Output the [X, Y] coordinate of the center of the cell containing the given text.  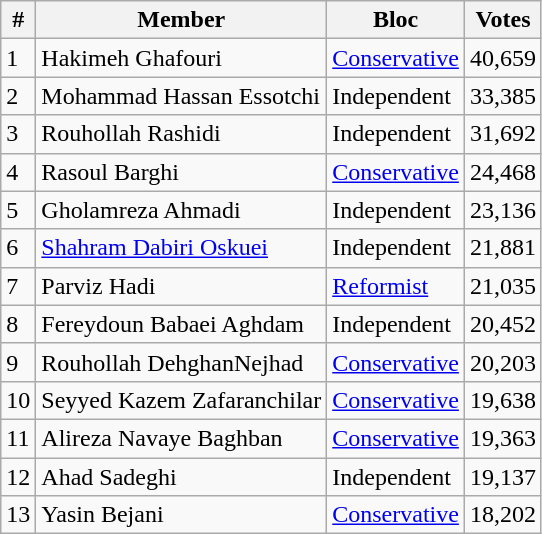
31,692 [502, 134]
23,136 [502, 210]
6 [18, 248]
19,137 [502, 477]
Votes [502, 20]
12 [18, 477]
1 [18, 58]
Gholamreza Ahmadi [182, 210]
11 [18, 438]
5 [18, 210]
8 [18, 324]
3 [18, 134]
Reformist [396, 286]
20,452 [502, 324]
21,881 [502, 248]
40,659 [502, 58]
9 [18, 362]
7 [18, 286]
Ahad Sadeghi [182, 477]
Rasoul Barghi [182, 172]
# [18, 20]
Bloc [396, 20]
18,202 [502, 515]
Mohammad Hassan Essotchi [182, 96]
Rouhollah Rashidi [182, 134]
Rouhollah DehghanNejhad [182, 362]
24,468 [502, 172]
20,203 [502, 362]
19,638 [502, 400]
Parviz Hadi [182, 286]
Fereydoun Babaei Aghdam [182, 324]
Yasin Bejani [182, 515]
Alireza Navaye Baghban [182, 438]
21,035 [502, 286]
Seyyed Kazem Zafaranchilar [182, 400]
Shahram Dabiri Oskuei [182, 248]
10 [18, 400]
4 [18, 172]
Member [182, 20]
13 [18, 515]
2 [18, 96]
33,385 [502, 96]
19,363 [502, 438]
Hakimeh Ghafouri [182, 58]
